Extract the (X, Y) coordinate from the center of the cell holding the provided text.  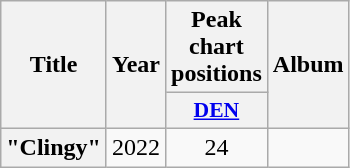
DEN (217, 111)
24 (217, 147)
Album (308, 65)
Year (136, 65)
"Clingy" (54, 147)
Title (54, 65)
Peak chart positions (217, 47)
2022 (136, 147)
